Detect which cell encompasses the target text, then output its (X, Y) center coordinate. 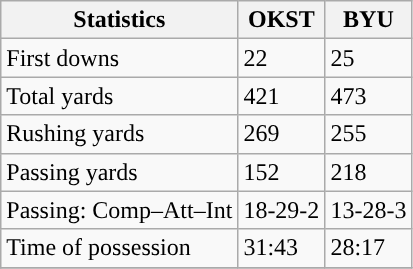
421 (282, 96)
13-28-3 (368, 210)
28:17 (368, 248)
Passing yards (120, 172)
Total yards (120, 96)
BYU (368, 20)
152 (282, 172)
269 (282, 134)
Time of possession (120, 248)
31:43 (282, 248)
255 (368, 134)
First downs (120, 58)
Passing: Comp–Att–Int (120, 210)
Rushing yards (120, 134)
218 (368, 172)
OKST (282, 20)
25 (368, 58)
18-29-2 (282, 210)
Statistics (120, 20)
22 (282, 58)
473 (368, 96)
